Return the (x, y) coordinate for the center point of the cell that contains the specified text.  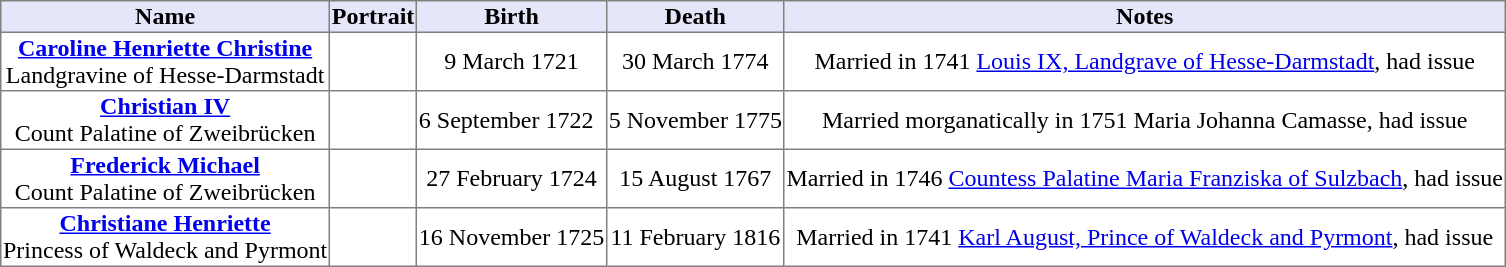
9 March 1721 (512, 61)
5 November 1775 (695, 120)
30 March 1774 (695, 61)
Christiane HenriettePrincess of Waldeck and Pyrmont (166, 237)
Frederick MichaelCount Palatine of Zweibrücken (166, 178)
11 February 1816 (695, 237)
Birth (512, 17)
27 February 1724 (512, 178)
Married morganatically in 1751 Maria Johanna Camasse, had issue (1144, 120)
Death (695, 17)
Portrait (372, 17)
Married in 1741 Karl August, Prince of Waldeck and Pyrmont, had issue (1144, 237)
Caroline Henriette ChristineLandgravine of Hesse-Darmstadt (166, 61)
Notes (1144, 17)
16 November 1725 (512, 237)
Christian IVCount Palatine of Zweibrücken (166, 120)
6 September 1722 (512, 120)
Married in 1741 Louis IX, Landgrave of Hesse-Darmstadt, had issue (1144, 61)
Married in 1746 Countess Palatine Maria Franziska of Sulzbach, had issue (1144, 178)
15 August 1767 (695, 178)
Name (166, 17)
